For the text-containing cell, return its midpoint in [X, Y] coordinate format. 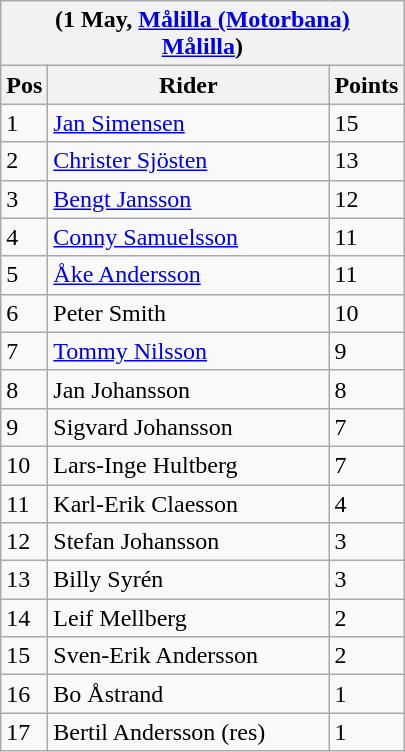
Jan Johansson [188, 389]
Bertil Andersson (res) [188, 732]
Tommy Nilsson [188, 351]
Jan Simensen [188, 123]
17 [24, 732]
Lars-Inge Hultberg [188, 465]
Billy Syrén [188, 580]
Rider [188, 85]
Conny Samuelsson [188, 237]
Peter Smith [188, 313]
Sven-Erik Andersson [188, 656]
Sigvard Johansson [188, 427]
14 [24, 618]
Pos [24, 85]
5 [24, 275]
6 [24, 313]
Stefan Johansson [188, 542]
Åke Andersson [188, 275]
Bengt Jansson [188, 199]
Christer Sjösten [188, 161]
(1 May, Målilla (Motorbana)Målilla) [202, 34]
16 [24, 694]
Bo Åstrand [188, 694]
Points [366, 85]
Leif Mellberg [188, 618]
Karl-Erik Claesson [188, 503]
